Identify which cell holds the provided text, then report its [X, Y] central coordinate. 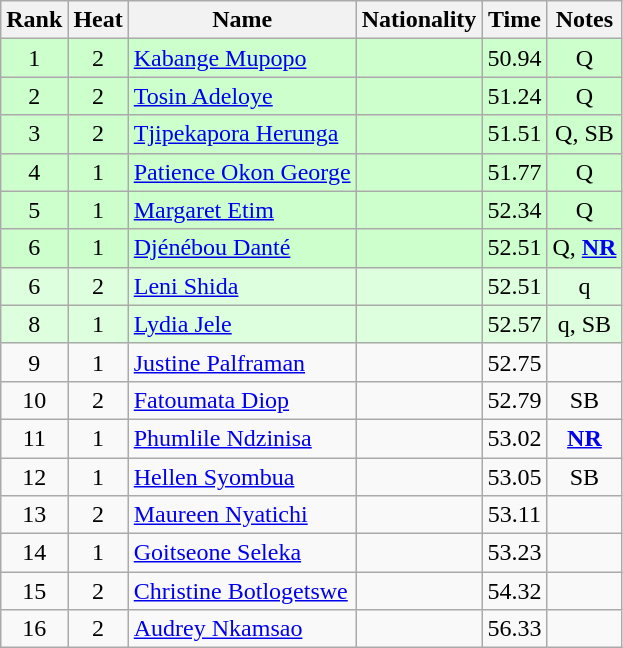
5 [34, 210]
15 [34, 591]
16 [34, 629]
Djénébou Danté [242, 248]
Fatoumata Diop [242, 400]
Hellen Syombua [242, 477]
Christine Botlogetswe [242, 591]
4 [34, 172]
q, SB [584, 324]
52.79 [514, 400]
Phumlile Ndzinisa [242, 438]
11 [34, 438]
Audrey Nkamsao [242, 629]
14 [34, 553]
NR [584, 438]
Goitseone Seleka [242, 553]
53.23 [514, 553]
Rank [34, 20]
Justine Palframan [242, 362]
53.02 [514, 438]
54.32 [514, 591]
Lydia Jele [242, 324]
52.57 [514, 324]
51.51 [514, 134]
Q, NR [584, 248]
9 [34, 362]
10 [34, 400]
52.34 [514, 210]
50.94 [514, 58]
56.33 [514, 629]
Patience Okon George [242, 172]
q [584, 286]
13 [34, 515]
8 [34, 324]
Name [242, 20]
3 [34, 134]
Leni Shida [242, 286]
Nationality [419, 20]
51.24 [514, 96]
Tjipekapora Herunga [242, 134]
Kabange Mupopo [242, 58]
Margaret Etim [242, 210]
52.75 [514, 362]
53.05 [514, 477]
Q, SB [584, 134]
53.11 [514, 515]
51.77 [514, 172]
Time [514, 20]
Tosin Adeloye [242, 96]
Heat [98, 20]
Notes [584, 20]
Maureen Nyatichi [242, 515]
12 [34, 477]
